Identify which cell holds the provided text, then report its [X, Y] central coordinate. 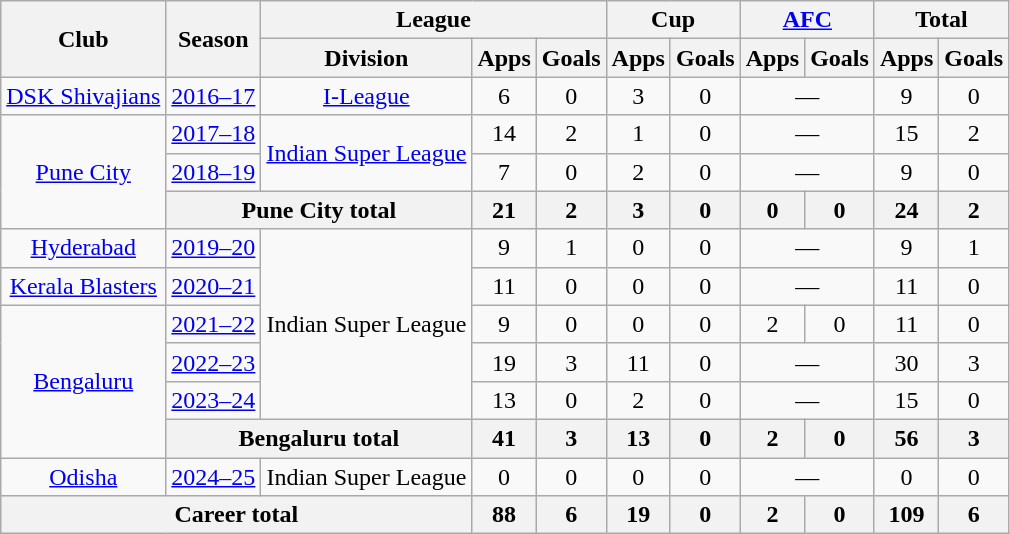
Hyderabad [84, 248]
2024–25 [214, 477]
Total [941, 20]
2023–24 [214, 400]
Bengaluru total [319, 438]
2016–17 [214, 96]
24 [906, 210]
Cup [673, 20]
2018–19 [214, 172]
2021–22 [214, 324]
Bengaluru [84, 381]
2017–18 [214, 134]
Pune City total [319, 210]
Odisha [84, 477]
14 [504, 134]
21 [504, 210]
Kerala Blasters [84, 286]
DSK Shivajians [84, 96]
2022–23 [214, 362]
Season [214, 39]
7 [504, 172]
I-League [366, 96]
88 [504, 515]
Division [366, 58]
Pune City [84, 172]
56 [906, 438]
Career total [236, 515]
League [434, 20]
AFC [807, 20]
30 [906, 362]
109 [906, 515]
2020–21 [214, 286]
Club [84, 39]
2019–20 [214, 248]
41 [504, 438]
